Extract the [X, Y] coordinate from the center of the cell holding the provided text.  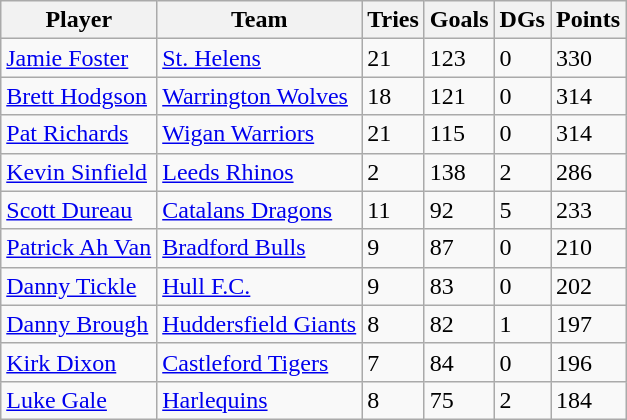
Catalans Dragons [260, 210]
84 [459, 362]
197 [588, 324]
286 [588, 172]
Warrington Wolves [260, 96]
Patrick Ah Van [79, 248]
Danny Brough [79, 324]
Kirk Dixon [79, 362]
138 [459, 172]
Points [588, 20]
Scott Dureau [79, 210]
Harlequins [260, 400]
Pat Richards [79, 134]
233 [588, 210]
87 [459, 248]
7 [394, 362]
18 [394, 96]
Goals [459, 20]
Brett Hodgson [79, 96]
Bradford Bulls [260, 248]
82 [459, 324]
123 [459, 58]
Huddersfield Giants [260, 324]
St. Helens [260, 58]
115 [459, 134]
11 [394, 210]
Luke Gale [79, 400]
Hull F.C. [260, 286]
DGs [522, 20]
1 [522, 324]
Jamie Foster [79, 58]
92 [459, 210]
184 [588, 400]
5 [522, 210]
210 [588, 248]
121 [459, 96]
196 [588, 362]
Player [79, 20]
Team [260, 20]
Castleford Tigers [260, 362]
Leeds Rhinos [260, 172]
75 [459, 400]
Tries [394, 20]
Wigan Warriors [260, 134]
Kevin Sinfield [79, 172]
330 [588, 58]
83 [459, 286]
Danny Tickle [79, 286]
202 [588, 286]
